Locate the cell with the specified text and output its [X, Y] center coordinate. 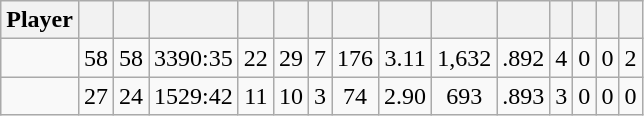
10 [290, 96]
.892 [524, 58]
22 [256, 58]
27 [96, 96]
1529:42 [194, 96]
2 [630, 58]
176 [356, 58]
.893 [524, 96]
3390:35 [194, 58]
Player [40, 20]
29 [290, 58]
1,632 [464, 58]
2.90 [406, 96]
7 [320, 58]
3.11 [406, 58]
24 [132, 96]
11 [256, 96]
4 [562, 58]
74 [356, 96]
693 [464, 96]
